Scan for the cell matching the given text and deliver its (X, Y) coordinate at center. 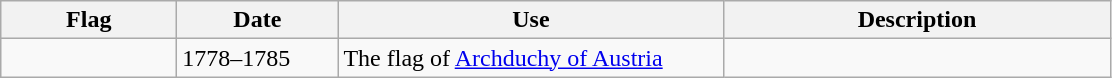
Description (917, 20)
Date (258, 20)
1778–1785 (258, 58)
The flag of Archduchy of Austria (531, 58)
Flag (89, 20)
Use (531, 20)
